Extract the (X, Y) coordinate from the center of the cell holding the provided text.  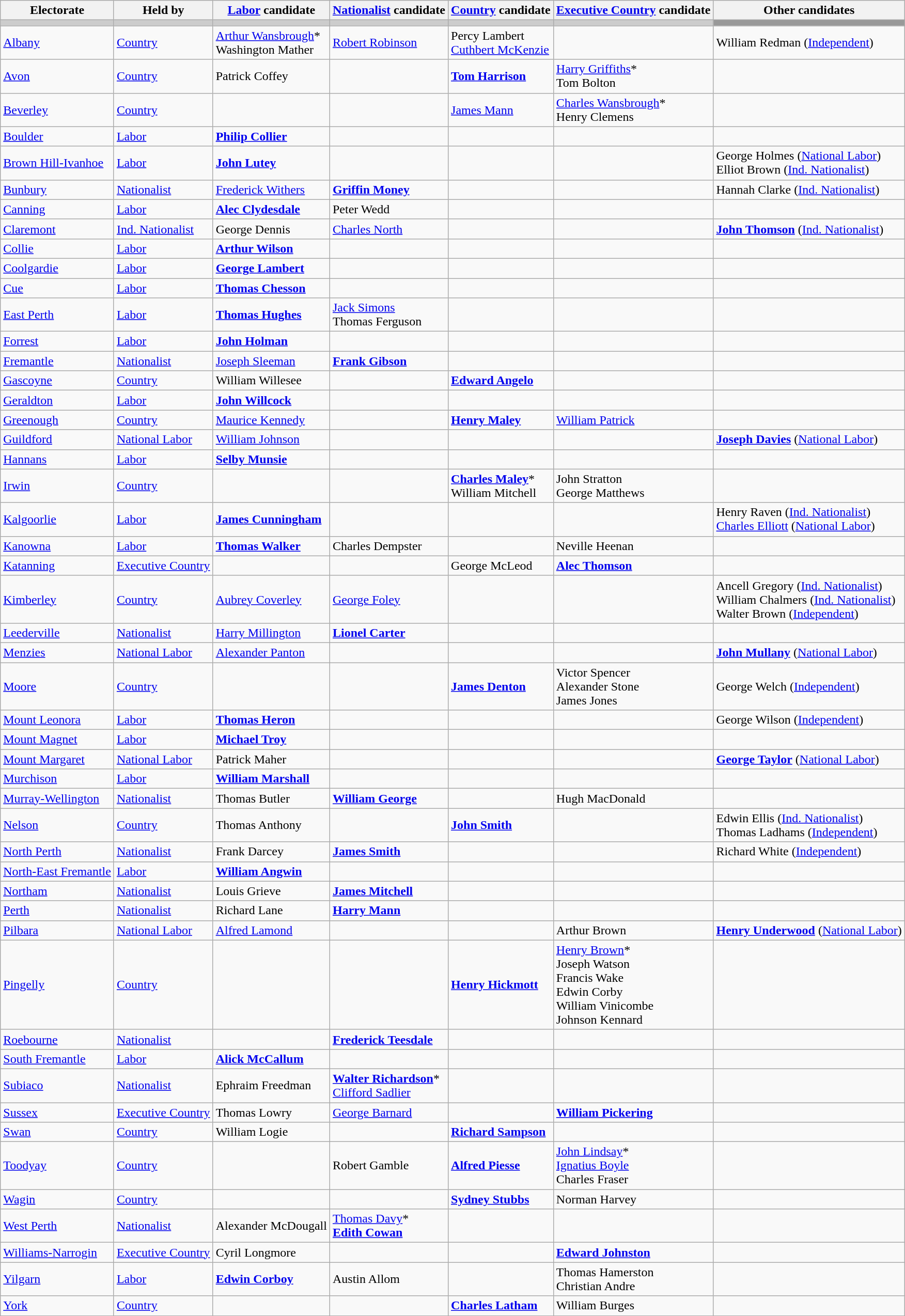
Kalgoorlie (57, 520)
George Barnard (388, 1112)
Richard White (Independent) (809, 852)
Frederick Teesdale (388, 1039)
Held by (163, 10)
William Willesee (271, 381)
Hannah Clarke (Ind. Nationalist) (809, 190)
Wagin (57, 1199)
Frank Darcey (271, 852)
William Patrick (633, 420)
Arthur Wansbrough* Washington Mather (271, 42)
John Holman (271, 341)
East Perth (57, 315)
Coolgardie (57, 268)
William George (388, 798)
Ancell Gregory (Ind. Nationalist) William Chalmers (Ind. Nationalist) Walter Brown (Independent) (809, 599)
Executive Country candidate (633, 10)
Murchison (57, 779)
Beverley (57, 109)
Arthur Wilson (271, 248)
Country candidate (501, 10)
Alfred Piesse (501, 1166)
Greenough (57, 420)
Frank Gibson (388, 361)
Thomas Anthony (271, 825)
Irwin (57, 485)
Thomas Chesson (271, 288)
Patrick Coffey (271, 76)
Edward Johnston (633, 1252)
Griffin Money (388, 190)
William Logie (271, 1132)
Mount Margaret (57, 759)
Edwin Ellis (Ind. Nationalist) Thomas Ladhams (Independent) (809, 825)
Brown Hill-Ivanhoe (57, 163)
John Stratton George Matthews (633, 485)
George Dennis (271, 229)
Cyril Longmore (271, 1252)
Mount Leonora (57, 720)
Labor candidate (271, 10)
Harry Mann (388, 911)
Perth (57, 911)
Pingelly (57, 984)
Henry Raven (Ind. Nationalist) Charles Elliott (National Labor) (809, 520)
York (57, 1306)
George Lambert (271, 268)
Menzies (57, 652)
James Cunningham (271, 520)
Charles Latham (501, 1306)
South Fremantle (57, 1059)
Tom Harrison (501, 76)
Subiaco (57, 1086)
Patrick Maher (271, 759)
Victor Spencer Alexander Stone James Jones (633, 686)
North-East Fremantle (57, 871)
Cue (57, 288)
Henry Brown* Joseph Watson Francis Wake Edwin Corby William Vinicombe Johnson Kennard (633, 984)
Murray-Wellington (57, 798)
Thomas Walker (271, 546)
Sydney Stubbs (501, 1199)
Arthur Brown (633, 930)
George Foley (388, 599)
James Smith (388, 852)
James Denton (501, 686)
Alfred Lamond (271, 930)
Selby Munsie (271, 459)
Thomas Hughes (271, 315)
Thomas Hamerston Christian Andre (633, 1279)
Lionel Carter (388, 633)
Nelson (57, 825)
Kimberley (57, 599)
John Smith (501, 825)
Alexander Panton (271, 652)
Hugh MacDonald (633, 798)
West Perth (57, 1226)
Fremantle (57, 361)
Edwin Corboy (271, 1279)
Ind. Nationalist (163, 229)
Sussex (57, 1112)
Thomas Lowry (271, 1112)
Charles Maley* William Mitchell (501, 485)
John Lindsay* Ignatius Boyle Charles Fraser (633, 1166)
Edward Angelo (501, 381)
Pilbara (57, 930)
Henry Maley (501, 420)
Gascoyne (57, 381)
Swan (57, 1132)
Thomas Heron (271, 720)
George Wilson (Independent) (809, 720)
Robert Gamble (388, 1166)
Toodyay (57, 1166)
Philip Collier (271, 136)
George Holmes (National Labor) Elliot Brown (Ind. Nationalist) (809, 163)
William Burges (633, 1306)
Robert Robinson (388, 42)
Williams-Narrogin (57, 1252)
John Thomson (Ind. Nationalist) (809, 229)
William Redman (Independent) (809, 42)
Thomas Davy* Edith Cowan (388, 1226)
Alick McCallum (271, 1059)
Guildford (57, 440)
James Mitchell (388, 891)
Electorate (57, 10)
Louis Grieve (271, 891)
Peter Wedd (388, 209)
Joseph Sleeman (271, 361)
Harry Griffiths* Tom Bolton (633, 76)
Geraldton (57, 400)
George McLeod (501, 566)
Collie (57, 248)
Richard Sampson (501, 1132)
William Johnson (271, 440)
Alec Thomson (633, 566)
Kanowna (57, 546)
Forrest (57, 341)
Charles Dempster (388, 546)
Ephraim Freedman (271, 1086)
Alexander McDougall (271, 1226)
William Marshall (271, 779)
William Pickering (633, 1112)
Moore (57, 686)
John Mullany (National Labor) (809, 652)
Boulder (57, 136)
Charles Wansbrough* Henry Clemens (633, 109)
Katanning (57, 566)
James Mann (501, 109)
William Angwin (271, 871)
Neville Heenan (633, 546)
Frederick Withers (271, 190)
Michael Troy (271, 740)
Henry Underwood (National Labor) (809, 930)
Norman Harvey (633, 1199)
Other candidates (809, 10)
Bunbury (57, 190)
Henry Hickmott (501, 984)
North Perth (57, 852)
Charles North (388, 229)
Leederville (57, 633)
Thomas Butler (271, 798)
Northam (57, 891)
John Willcock (271, 400)
Harry Millington (271, 633)
Albany (57, 42)
Yilgarn (57, 1279)
George Taylor (National Labor) (809, 759)
Austin Allom (388, 1279)
Joseph Davies (National Labor) (809, 440)
Mount Magnet (57, 740)
George Welch (Independent) (809, 686)
Jack Simons Thomas Ferguson (388, 315)
Maurice Kennedy (271, 420)
Hannans (57, 459)
Roebourne (57, 1039)
Alec Clydesdale (271, 209)
Canning (57, 209)
Nationalist candidate (388, 10)
Claremont (57, 229)
Walter Richardson* Clifford Sadlier (388, 1086)
John Lutey (271, 163)
Aubrey Coverley (271, 599)
Richard Lane (271, 911)
Avon (57, 76)
Percy Lambert Cuthbert McKenzie (501, 42)
